Output the [X, Y] coordinate of the center of the cell containing the given text.  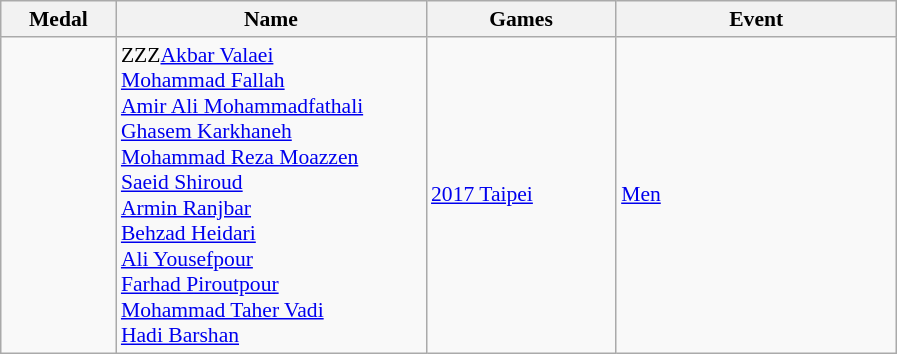
Name [271, 19]
Event [756, 19]
Medal [58, 19]
2017 Taipei [521, 195]
Games [521, 19]
Men [756, 195]
